Locate the cell with the specified text and output its [X, Y] center coordinate. 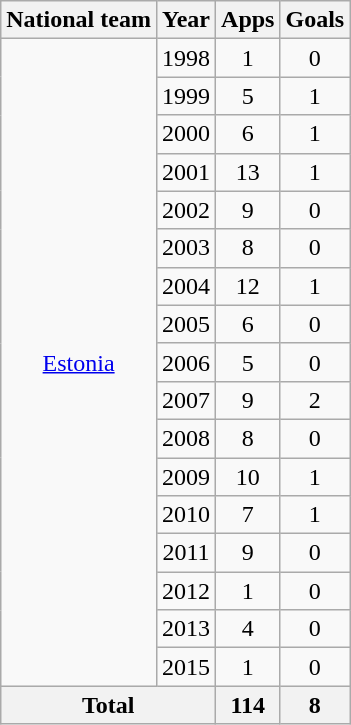
2012 [186, 591]
2010 [186, 515]
2004 [186, 286]
2007 [186, 400]
2 [315, 400]
Goals [315, 20]
13 [248, 172]
2002 [186, 210]
4 [248, 629]
2001 [186, 172]
1998 [186, 58]
2013 [186, 629]
2006 [186, 362]
Apps [248, 20]
2000 [186, 134]
1999 [186, 96]
2015 [186, 667]
Year [186, 20]
2005 [186, 324]
2008 [186, 438]
12 [248, 286]
2003 [186, 248]
National team [79, 20]
7 [248, 515]
Total [108, 705]
Estonia [79, 362]
2011 [186, 553]
10 [248, 477]
2009 [186, 477]
114 [248, 705]
